Return (X, Y) of the center of cell containing provided text 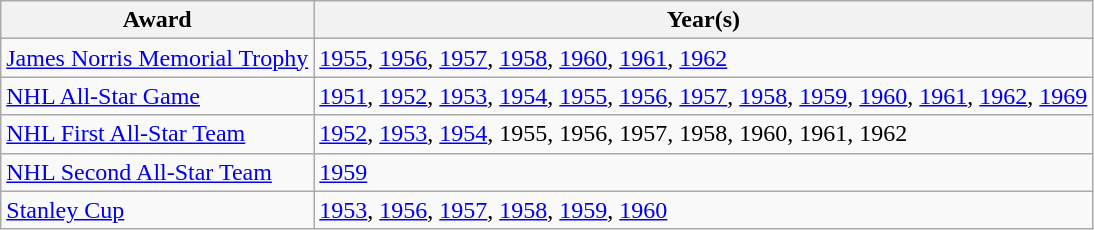
Stanley Cup (158, 210)
1951, 1952, 1953, 1954, 1955, 1956, 1957, 1958, 1959, 1960, 1961, 1962, 1969 (704, 96)
1953, 1956, 1957, 1958, 1959, 1960 (704, 210)
James Norris Memorial Trophy (158, 58)
NHL First All-Star Team (158, 134)
1955, 1956, 1957, 1958, 1960, 1961, 1962 (704, 58)
Year(s) (704, 20)
1959 (704, 172)
1952, 1953, 1954, 1955, 1956, 1957, 1958, 1960, 1961, 1962 (704, 134)
Award (158, 20)
NHL Second All-Star Team (158, 172)
NHL All-Star Game (158, 96)
